Scan for the cell matching the given text and deliver its [X, Y] coordinate at center. 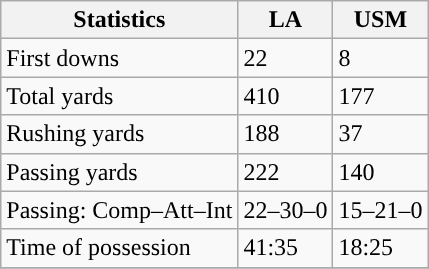
15–21–0 [380, 210]
41:35 [286, 248]
LA [286, 20]
Passing yards [120, 172]
Statistics [120, 20]
222 [286, 172]
140 [380, 172]
Time of possession [120, 248]
22–30–0 [286, 210]
188 [286, 134]
22 [286, 58]
410 [286, 96]
USM [380, 20]
37 [380, 134]
177 [380, 96]
First downs [120, 58]
18:25 [380, 248]
8 [380, 58]
Rushing yards [120, 134]
Passing: Comp–Att–Int [120, 210]
Total yards [120, 96]
